Pinpoint the cell where the given text exists, returning its [X, Y] midpoint coordinate. 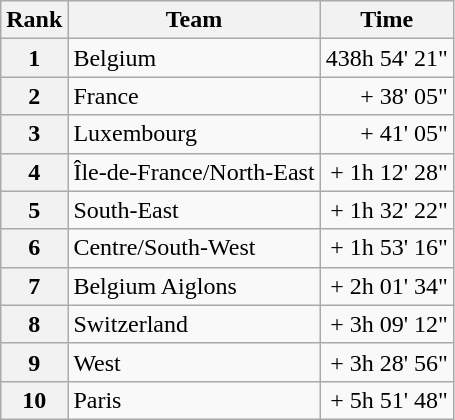
West [194, 362]
8 [34, 324]
5 [34, 210]
Switzerland [194, 324]
+ 5h 51' 48" [386, 400]
Belgium [194, 58]
+ 38' 05" [386, 96]
+ 2h 01' 34" [386, 286]
1 [34, 58]
9 [34, 362]
+ 3h 28' 56" [386, 362]
Rank [34, 20]
7 [34, 286]
+ 1h 32' 22" [386, 210]
+ 1h 53' 16" [386, 248]
South-East [194, 210]
Time [386, 20]
4 [34, 172]
France [194, 96]
Île-de-France/North-East [194, 172]
+ 3h 09' 12" [386, 324]
Team [194, 20]
+ 1h 12' 28" [386, 172]
Luxembourg [194, 134]
+ 41' 05" [386, 134]
438h 54' 21" [386, 58]
Centre/South-West [194, 248]
3 [34, 134]
10 [34, 400]
Paris [194, 400]
6 [34, 248]
2 [34, 96]
Belgium Aiglons [194, 286]
